Capture the cell that displays the provided text and extract its [x, y] central coordinate. 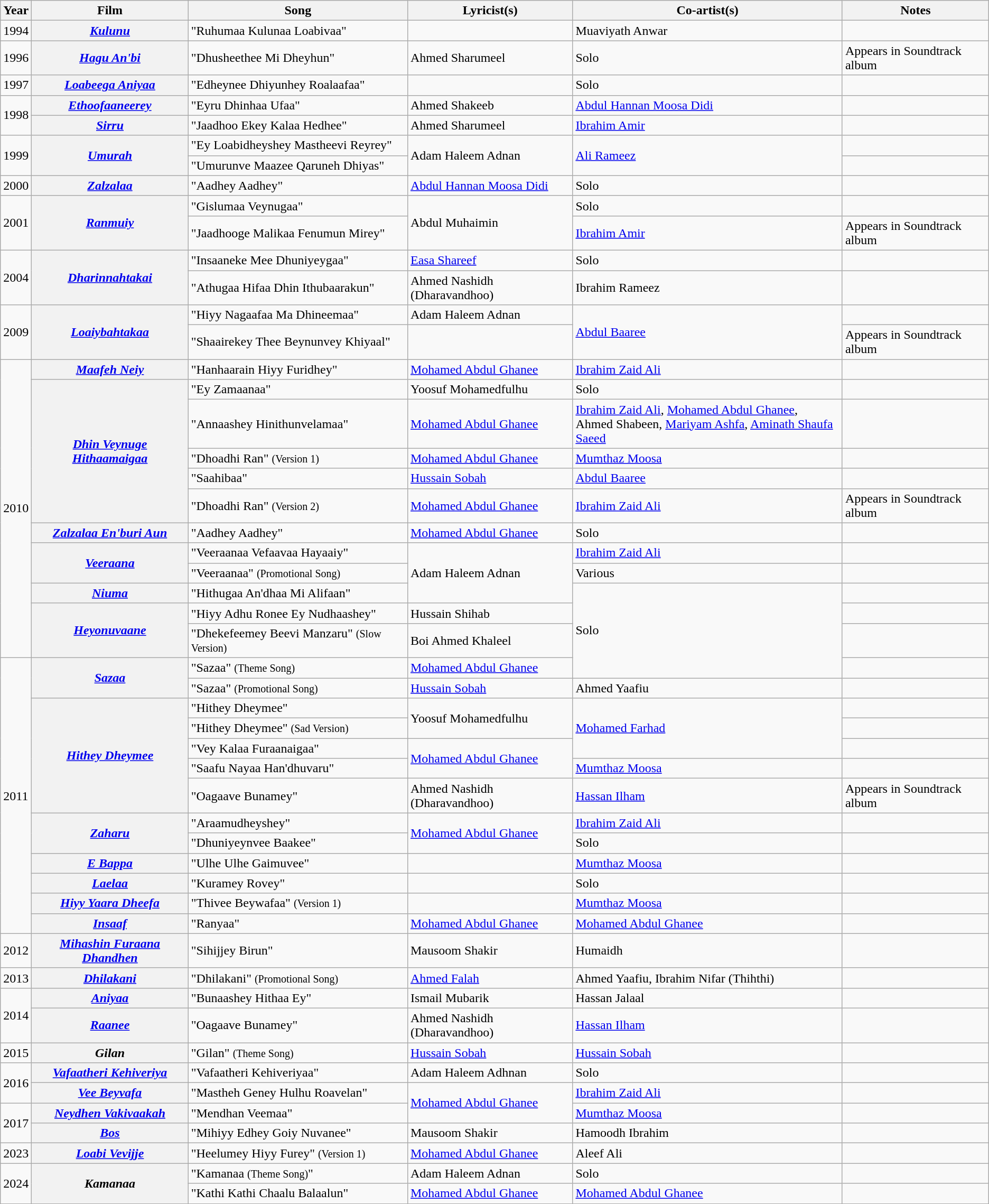
Raanee [110, 1025]
"Dhuniyeynvee Baakee" [298, 843]
E Bappa [110, 863]
Mohamed Farhad [708, 728]
2000 [16, 186]
Laelaa [110, 883]
Hussain Shihab [490, 613]
Maafeh Neiy [110, 369]
"Dhekefeemey Beevi Manzaru" (Slow Version) [298, 641]
"Veeraanaa" (Promotional Song) [298, 573]
"Sihijjey Birun" [298, 950]
Dhin Veynuge Hithaamaigaa [110, 451]
Vee Beyvafa [110, 1093]
Boi Ahmed Khaleel [490, 641]
Veeraana [110, 563]
"Ranyaa" [298, 923]
"Jaadhoo Ekey Kalaa Hedhee" [298, 125]
"Thivee Beywafaa" (Version 1) [298, 903]
Various [708, 573]
Kulunu [110, 31]
Sazaa [110, 678]
Muaviyath Anwar [708, 31]
2017 [16, 1123]
Hamoodh Ibrahim [708, 1133]
Abdul Muhaimin [490, 223]
"Dhoadhi Ran" (Version 2) [298, 505]
Loabeega Aniyaa [110, 85]
"Hithugaa An'dhaa Mi Alifaan" [298, 593]
"Saafu Nayaa Han'dhuvaru" [298, 768]
Zalzalaa En'buri Aun [110, 533]
Easa Shareef [490, 260]
"Hanhaarain Hiyy Furidhey" [298, 369]
Ibrahim Zaid Ali, Mohamed Abdul Ghanee,Ahmed Shabeen, Mariyam Ashfa, Aminath Shaufa Saeed [708, 424]
"Hithey Dheymee" [298, 708]
2016 [16, 1083]
Lyricist(s) [490, 11]
Zaharu [110, 833]
Ranmuiy [110, 223]
"Shaairekey Thee Beynunvey Khiyaal" [298, 342]
Adam Haleem Adhnan [490, 1073]
"Athugaa Hifaa Dhin Ithubaarakun" [298, 288]
Loaiybahtakaa [110, 332]
2012 [16, 950]
"Gilan" (Theme Song) [298, 1052]
Ali Rameez [708, 155]
"Hithey Dheymee" (Sad Version) [298, 728]
"Ruhumaa Kulunaa Loabivaa" [298, 31]
Loabi Vevijje [110, 1153]
"Ulhe Ulhe Gaimuvee" [298, 863]
Aniyaa [110, 998]
1994 [16, 31]
Vafaatheri Kehiveriya [110, 1073]
2024 [16, 1183]
"Dhusheethee Mi Dheyhun" [298, 58]
Kamanaa [110, 1183]
"Sazaa" (Theme Song) [298, 668]
Dharinnahtakai [110, 277]
"Vafaatheri Kehiveriyaa" [298, 1073]
Dhilakani [110, 978]
Gilan [110, 1052]
Niuma [110, 593]
Ethoofaaneerey [110, 105]
"Umurunve Maazee Qaruneh Dhiyas" [298, 165]
Song [298, 11]
2011 [16, 795]
2001 [16, 223]
"Gislumaa Veynugaa" [298, 206]
"Hiyy Adhu Ronee Ey Nudhaashey" [298, 613]
"Ey Zamaanaa" [298, 390]
"Veeraanaa Vefaavaa Hayaaiy" [298, 553]
2010 [16, 508]
"Bunaashey Hithaa Ey" [298, 998]
Heyonuvaane [110, 630]
2004 [16, 277]
Hagu An'bi [110, 58]
"Saahibaa" [298, 478]
"Araamudheyshey" [298, 823]
Insaaf [110, 923]
Ahmed Yaafiu, Ibrahim Nifar (Thihthi) [708, 978]
"Sazaa" (Promotional Song) [298, 688]
"Dhoadhi Ran" (Version 1) [298, 458]
Ahmed Falah [490, 978]
"Annaashey Hinithunvelamaa" [298, 424]
"Dhilakani" (Promotional Song) [298, 978]
Mihashin Furaana Dhandhen [110, 950]
1997 [16, 85]
1998 [16, 115]
"Hiyy Nagaafaa Ma Dhineemaa" [298, 315]
2014 [16, 1015]
"Kathi Kathi Chaalu Balaalun" [298, 1193]
"Mendhan Veemaa" [298, 1113]
Hithey Dheymee [110, 756]
"Eyru Dhinhaa Ufaa" [298, 105]
Ibrahim Rameez [708, 288]
Year [16, 11]
Ismail Mubarik [490, 998]
Film [110, 11]
"Jaadhooge Malikaa Fenumun Mirey" [298, 233]
Co-artist(s) [708, 11]
Notes [915, 11]
"Kuramey Rovey" [298, 883]
Ahmed Shakeeb [490, 105]
Hassan Jalaal [708, 998]
Umurah [110, 155]
Hiyy Yaara Dheefa [110, 903]
"Insaaneke Mee Dhuniyeygaa" [298, 260]
1999 [16, 155]
Neydhen Vakivaakah [110, 1113]
Ahmed Yaafiu [708, 688]
Zalzalaa [110, 186]
"Ey Loabidheyshey Mastheevi Reyrey" [298, 145]
"Mihiyy Edhey Goiy Nuvanee" [298, 1133]
"Heelumey Hiyy Furey" (Version 1) [298, 1153]
2009 [16, 332]
1996 [16, 58]
"Kamanaa (Theme Song)" [298, 1173]
Sirru [110, 125]
2013 [16, 978]
2023 [16, 1153]
"Edheynee Dhiyunhey Roalaafaa" [298, 85]
Bos [110, 1133]
2015 [16, 1052]
Humaidh [708, 950]
"Vey Kalaa Furaanaigaa" [298, 748]
"Mastheh Geney Hulhu Roavelan" [298, 1093]
Aleef Ali [708, 1153]
